Output the (x, y) coordinate of the center of the cell containing the given text.  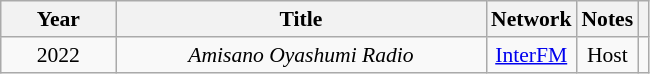
Year (58, 19)
Host (607, 55)
2022 (58, 55)
Network (531, 19)
Amisano Oyashumi Radio (301, 55)
InterFM (531, 55)
Title (301, 19)
Notes (607, 19)
